Scan for the cell matching the given text and deliver its (x, y) coordinate at center. 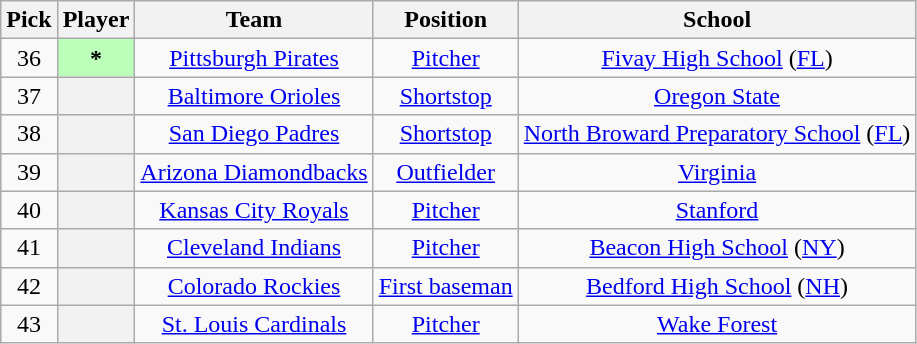
School (717, 20)
Cleveland Indians (254, 248)
Stanford (717, 210)
Team (254, 20)
Position (446, 20)
Player (96, 20)
38 (29, 134)
Arizona Diamondbacks (254, 172)
Kansas City Royals (254, 210)
37 (29, 96)
39 (29, 172)
Pittsburgh Pirates (254, 58)
Fivay High School (FL) (717, 58)
San Diego Padres (254, 134)
Outfielder (446, 172)
Virginia (717, 172)
40 (29, 210)
42 (29, 286)
36 (29, 58)
Bedford High School (NH) (717, 286)
Beacon High School (NY) (717, 248)
Colorado Rockies (254, 286)
Oregon State (717, 96)
41 (29, 248)
* (96, 58)
43 (29, 324)
Baltimore Orioles (254, 96)
First baseman (446, 286)
Pick (29, 20)
North Broward Preparatory School (FL) (717, 134)
St. Louis Cardinals (254, 324)
Wake Forest (717, 324)
